Output the [X, Y] coordinate of the center of the cell containing the given text.  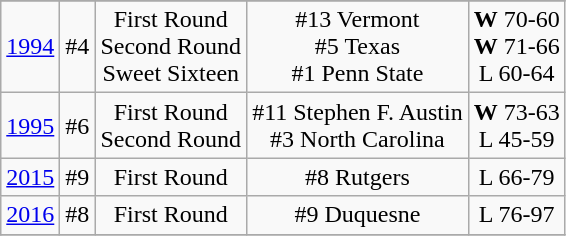
#11 Stephen F. Austin#3 North Carolina [358, 126]
W 70-60W 71-66L 60-64 [516, 47]
#8 [78, 215]
First RoundSecond Round [171, 126]
2016 [30, 215]
1995 [30, 126]
#9 [78, 177]
2015 [30, 177]
First RoundSecond RoundSweet Sixteen [171, 47]
#8 Rutgers [358, 177]
L 76-97 [516, 215]
L 66-79 [516, 177]
#6 [78, 126]
#9 Duquesne [358, 215]
#13 Vermont#5 Texas#1 Penn State [358, 47]
#4 [78, 47]
1994 [30, 47]
W 73-63L 45-59 [516, 126]
